Pinpoint the cell where the given text exists, returning its [x, y] midpoint coordinate. 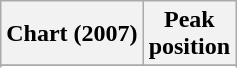
Peakposition [189, 34]
Chart (2007) [72, 34]
